For the text-containing cell, return its midpoint in [X, Y] coordinate format. 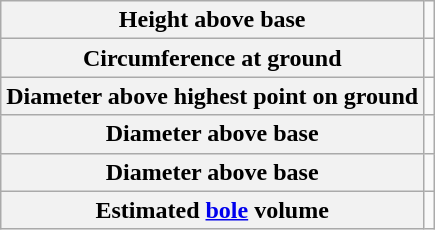
Circumference at ground [212, 58]
Estimated bole volume [212, 210]
Height above base [212, 20]
Diameter above highest point on ground [212, 96]
